Capture the cell that displays the provided text and extract its [x, y] central coordinate. 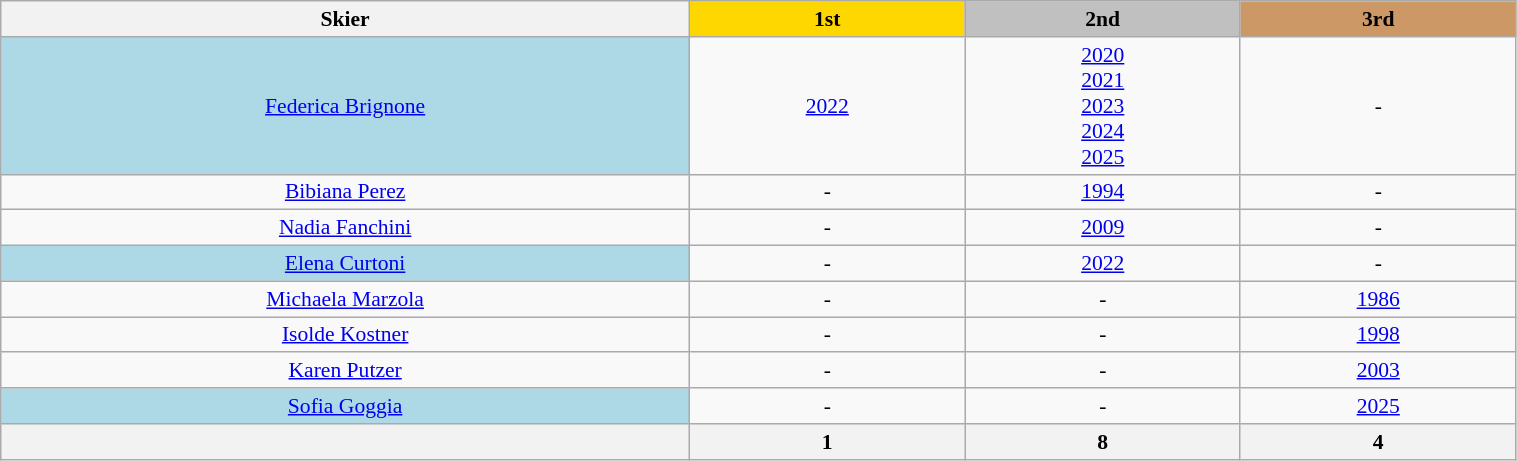
20202021202320242025 [1102, 106]
Sofia Goggia [346, 406]
Michaela Marzola [346, 299]
1998 [1378, 335]
Karen Putzer [346, 371]
2025 [1378, 406]
4 [1378, 442]
8 [1102, 442]
2003 [1378, 371]
Isolde Kostner [346, 335]
Nadia Fanchini [346, 228]
Elena Curtoni [346, 264]
2009 [1102, 228]
Federica Brignone [346, 106]
3rd [1378, 19]
1994 [1102, 192]
1st [828, 19]
1986 [1378, 299]
2nd [1102, 19]
Skier [346, 19]
1 [828, 442]
Bibiana Perez [346, 192]
